From the cell containing the given text, extract its center point as (x, y) coordinate. 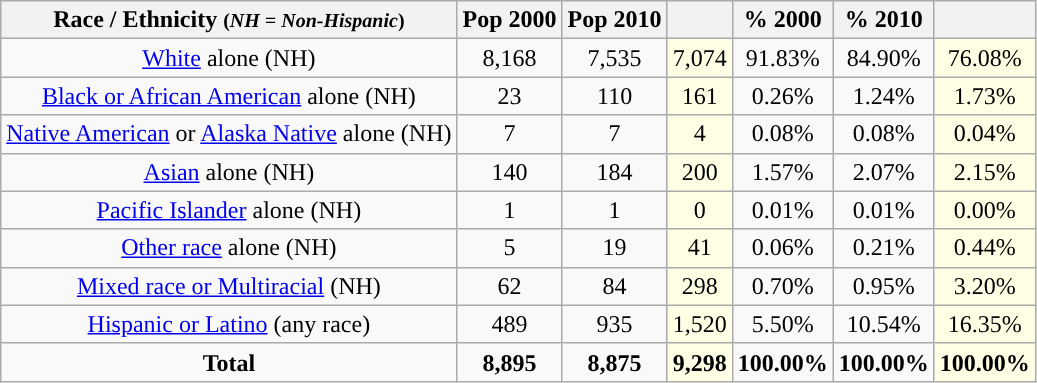
1,520 (700, 324)
0.70% (782, 286)
Hispanic or Latino (any race) (229, 324)
0.95% (884, 286)
0.06% (782, 248)
0.21% (884, 248)
8,895 (510, 362)
Pacific Islander alone (NH) (229, 210)
1.24% (884, 96)
110 (614, 96)
Other race alone (NH) (229, 248)
5.50% (782, 324)
41 (700, 248)
9,298 (700, 362)
0.26% (782, 96)
1.73% (984, 96)
Total (229, 362)
Asian alone (NH) (229, 172)
76.08% (984, 58)
5 (510, 248)
489 (510, 324)
62 (510, 286)
Mixed race or Multiracial (NH) (229, 286)
White alone (NH) (229, 58)
2.07% (884, 172)
0.44% (984, 248)
200 (700, 172)
935 (614, 324)
23 (510, 96)
Pop 2010 (614, 20)
2.15% (984, 172)
91.83% (782, 58)
84 (614, 286)
% 2000 (782, 20)
7,074 (700, 58)
161 (700, 96)
0.00% (984, 210)
Native American or Alaska Native alone (NH) (229, 134)
19 (614, 248)
% 2010 (884, 20)
84.90% (884, 58)
298 (700, 286)
8,168 (510, 58)
0.04% (984, 134)
Pop 2000 (510, 20)
10.54% (884, 324)
4 (700, 134)
Race / Ethnicity (NH = Non-Hispanic) (229, 20)
140 (510, 172)
3.20% (984, 286)
16.35% (984, 324)
0 (700, 210)
7,535 (614, 58)
Black or African American alone (NH) (229, 96)
8,875 (614, 362)
184 (614, 172)
1.57% (782, 172)
